Detect which cell encompasses the target text, then output its (X, Y) center coordinate. 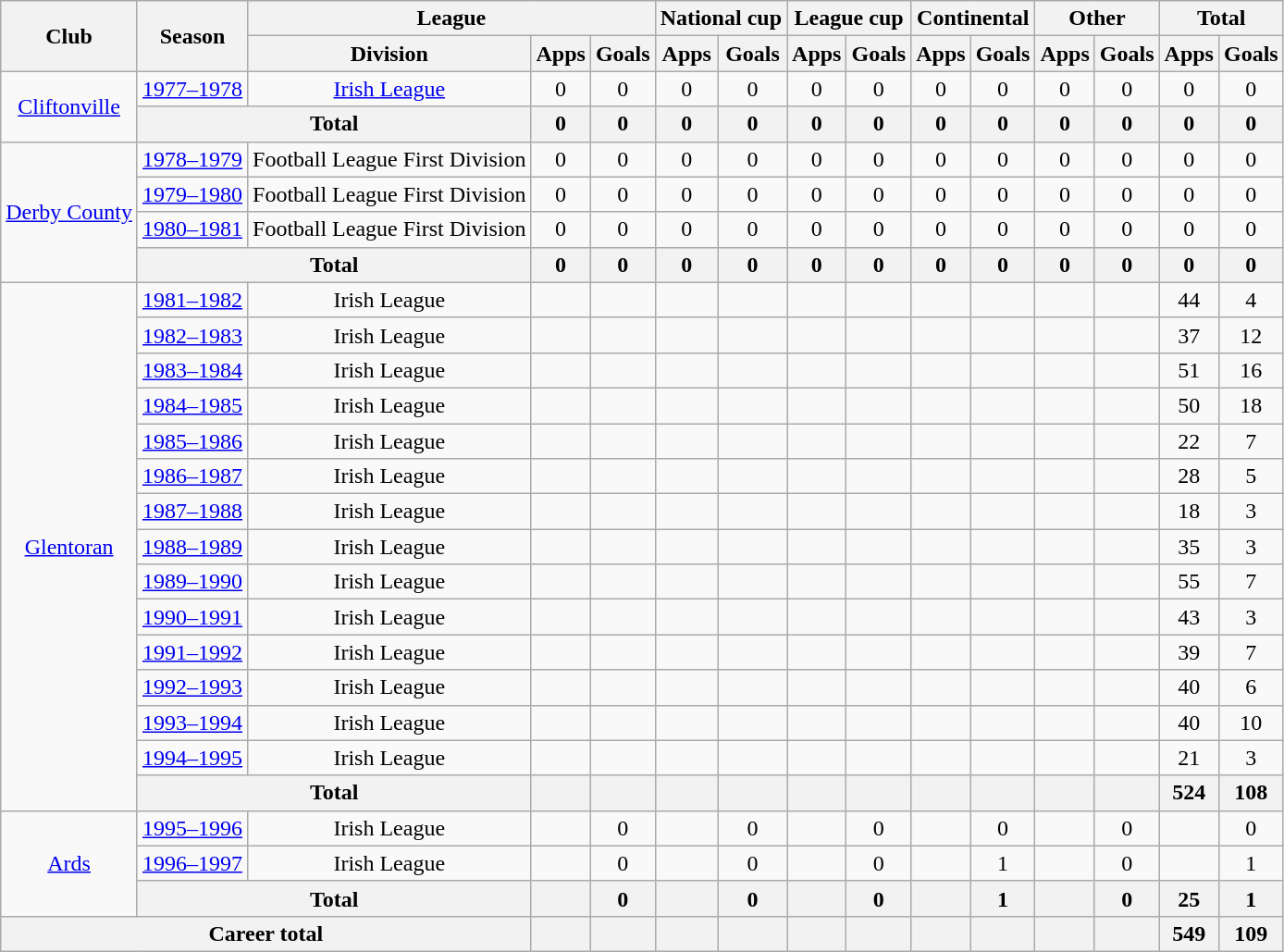
Glentoran (69, 546)
League cup (849, 19)
12 (1251, 335)
Derby County (69, 212)
109 (1251, 933)
League (451, 19)
National cup (721, 19)
549 (1189, 933)
55 (1189, 582)
1977–1978 (192, 89)
Club (69, 36)
108 (1251, 793)
1985–1986 (192, 441)
16 (1251, 370)
1982–1983 (192, 335)
1983–1984 (192, 370)
1989–1990 (192, 582)
1987–1988 (192, 512)
6 (1251, 687)
1980–1981 (192, 229)
524 (1189, 793)
1981–1982 (192, 300)
25 (1189, 898)
43 (1189, 617)
44 (1189, 300)
1993–1994 (192, 723)
1991–1992 (192, 652)
1992–1993 (192, 687)
50 (1189, 405)
Career total (266, 933)
1978–1979 (192, 159)
28 (1189, 476)
1988–1989 (192, 547)
5 (1251, 476)
4 (1251, 300)
1990–1991 (192, 617)
Season (192, 36)
22 (1189, 441)
Other (1097, 19)
51 (1189, 370)
39 (1189, 652)
Division (389, 54)
Continental (973, 19)
1995–1996 (192, 828)
1984–1985 (192, 405)
1994–1995 (192, 758)
Cliftonville (69, 106)
1996–1997 (192, 863)
1986–1987 (192, 476)
10 (1251, 723)
Ards (69, 863)
1979–1980 (192, 194)
37 (1189, 335)
35 (1189, 547)
21 (1189, 758)
